Provide the (X, Y) coordinate of the cell's center where the given text is located.  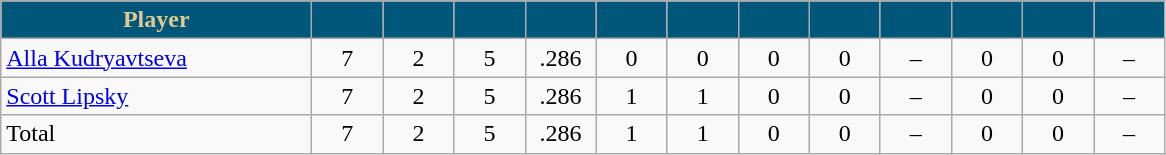
Player (156, 20)
Scott Lipsky (156, 96)
Alla Kudryavtseva (156, 58)
Total (156, 134)
